Provide the [X, Y] coordinate of the cell's center where the given text is located.  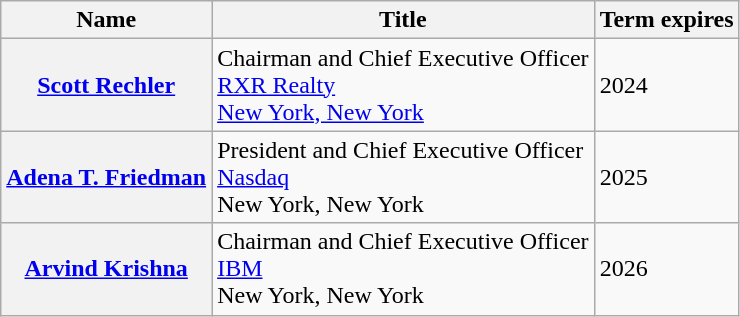
2026 [666, 269]
Name [106, 20]
2025 [666, 177]
Chairman and Chief Executive Officer IBMNew York, New York [403, 269]
Arvind Krishna [106, 269]
President and Chief Executive Officer NasdaqNew York, New York [403, 177]
Scott Rechler [106, 85]
Adena T. Friedman [106, 177]
Term expires [666, 20]
Title [403, 20]
2024 [666, 85]
Chairman and Chief Executive OfficerRXR RealtyNew York, New York [403, 85]
